Return [X, Y] of the center of cell containing provided text 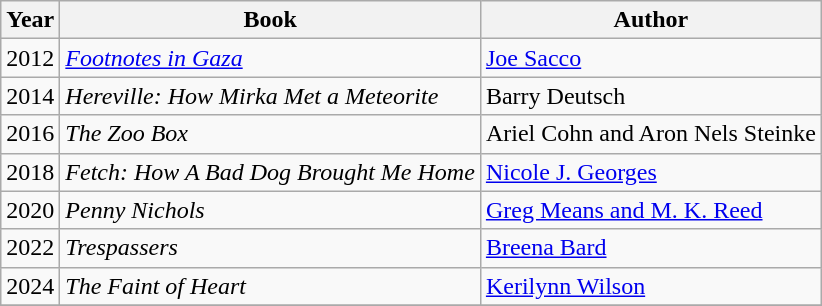
2014 [30, 96]
Barry Deutsch [650, 96]
Year [30, 20]
2020 [30, 210]
Author [650, 20]
2024 [30, 286]
Footnotes in Gaza [270, 58]
2012 [30, 58]
Joe Sacco [650, 58]
Penny Nichols [270, 210]
Nicole J. Georges [650, 172]
2022 [30, 248]
The Faint of Heart [270, 286]
Trespassers [270, 248]
Kerilynn Wilson [650, 286]
The Zoo Box [270, 134]
2016 [30, 134]
Book [270, 20]
Breena Bard [650, 248]
Ariel Cohn and Aron Nels Steinke [650, 134]
Hereville: How Mirka Met a Meteorite [270, 96]
2018 [30, 172]
Fetch: How A Bad Dog Brought Me Home [270, 172]
Greg Means and M. K. Reed [650, 210]
